Find where the given text appears and provide that cell's center as [X, Y] coordinate. 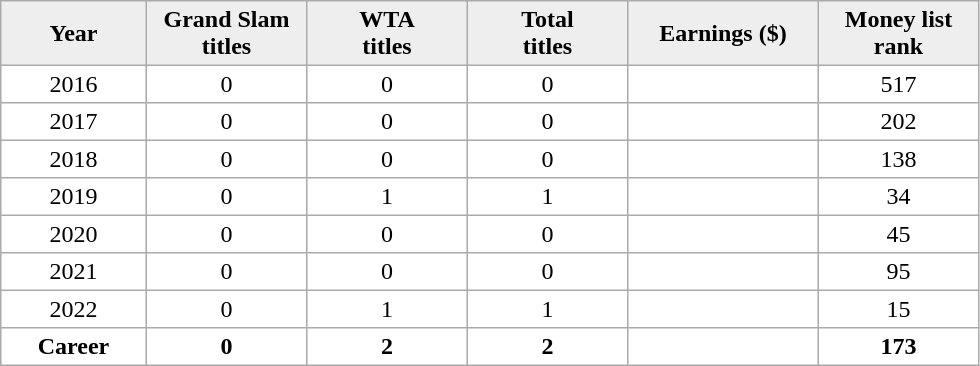
Career [74, 347]
Money list rank [898, 33]
2021 [74, 272]
45 [898, 234]
2018 [74, 159]
95 [898, 272]
15 [898, 309]
2017 [74, 122]
2019 [74, 197]
202 [898, 122]
Year [74, 33]
138 [898, 159]
Total titles [547, 33]
34 [898, 197]
2022 [74, 309]
173 [898, 347]
Grand Slam titles [226, 33]
2020 [74, 234]
517 [898, 84]
WTA titles [387, 33]
2016 [74, 84]
Earnings ($) [723, 33]
